Provide the [x, y] coordinate of the cell's center where the given text is located.  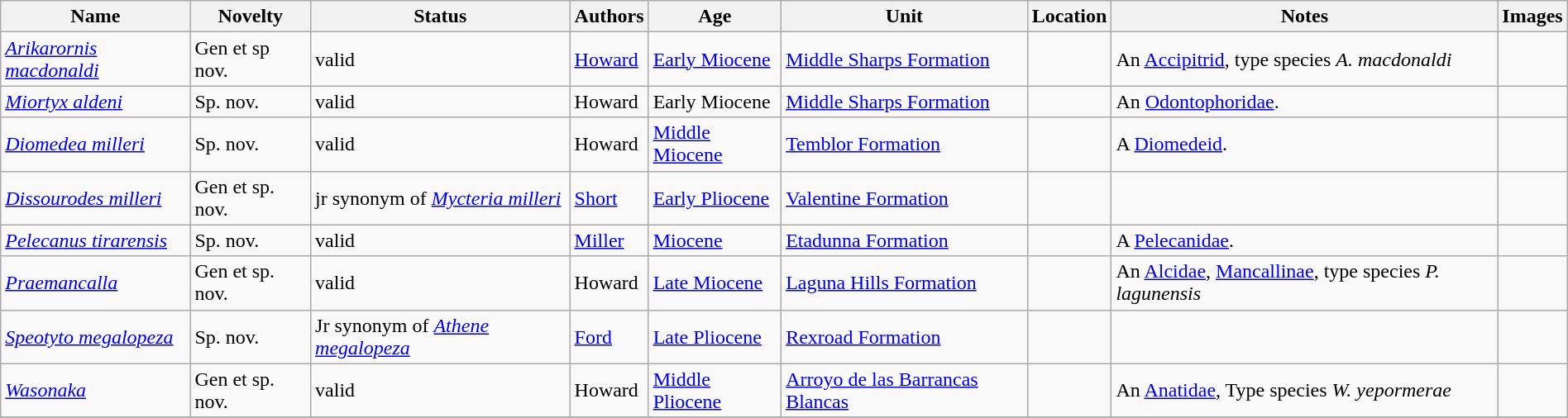
Temblor Formation [905, 144]
Praemancalla [96, 283]
Miocene [715, 240]
Status [440, 17]
Miortyx aldeni [96, 102]
Location [1069, 17]
Jr synonym of Athene megalopeza [440, 337]
Late Miocene [715, 283]
Gen et sp nov. [251, 59]
Early Pliocene [715, 198]
Age [715, 17]
Arikarornis macdonaldi [96, 59]
Miller [609, 240]
Authors [609, 17]
An Accipitrid, type species A. macdonaldi [1305, 59]
Middle Pliocene [715, 390]
Ford [609, 337]
Etadunna Formation [905, 240]
Novelty [251, 17]
Diomedea milleri [96, 144]
Images [1532, 17]
Late Pliocene [715, 337]
An Alcidae, Mancallinae, type species P. lagunensis [1305, 283]
Pelecanus tirarensis [96, 240]
Arroyo de las Barrancas Blancas [905, 390]
A Pelecanidae. [1305, 240]
A Diomedeid. [1305, 144]
Name [96, 17]
An Anatidae, Type species W. yepormerae [1305, 390]
Middle Miocene [715, 144]
Wasonaka [96, 390]
Laguna Hills Formation [905, 283]
Dissourodes milleri [96, 198]
jr synonym of Mycteria milleri [440, 198]
Speotyto megalopeza [96, 337]
Unit [905, 17]
Notes [1305, 17]
Short [609, 198]
Rexroad Formation [905, 337]
Valentine Formation [905, 198]
An Odontophoridae. [1305, 102]
